Return [x, y] of the center of cell containing provided text 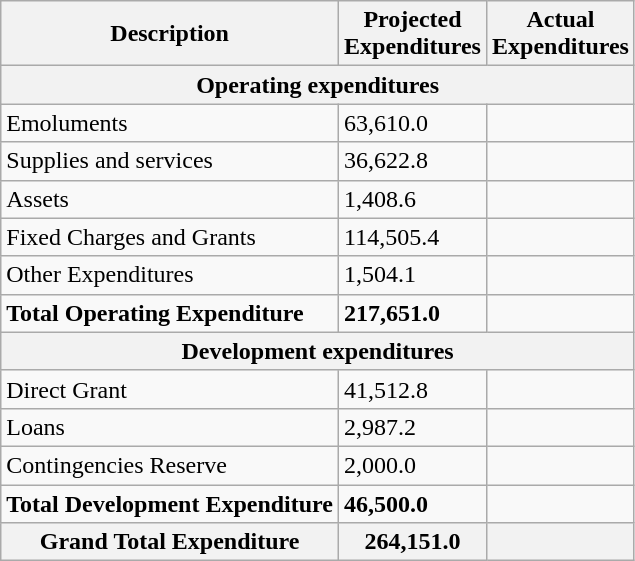
Total Development Expenditure [170, 503]
Contingencies Reserve [170, 465]
2,987.2 [413, 427]
ActualExpenditures [560, 34]
Emoluments [170, 123]
Loans [170, 427]
46,500.0 [413, 503]
ProjectedExpenditures [413, 34]
63,610.0 [413, 123]
Other Expenditures [170, 275]
114,505.4 [413, 237]
Operating expenditures [318, 85]
Development expenditures [318, 351]
2,000.0 [413, 465]
1,408.6 [413, 199]
Grand Total Expenditure [170, 542]
Description [170, 34]
Fixed Charges and Grants [170, 237]
264,151.0 [413, 542]
Supplies and services [170, 161]
Total Operating Expenditure [170, 313]
Direct Grant [170, 389]
Assets [170, 199]
1,504.1 [413, 275]
41,512.8 [413, 389]
36,622.8 [413, 161]
217,651.0 [413, 313]
